From the cell containing the given text, extract its center point as [x, y] coordinate. 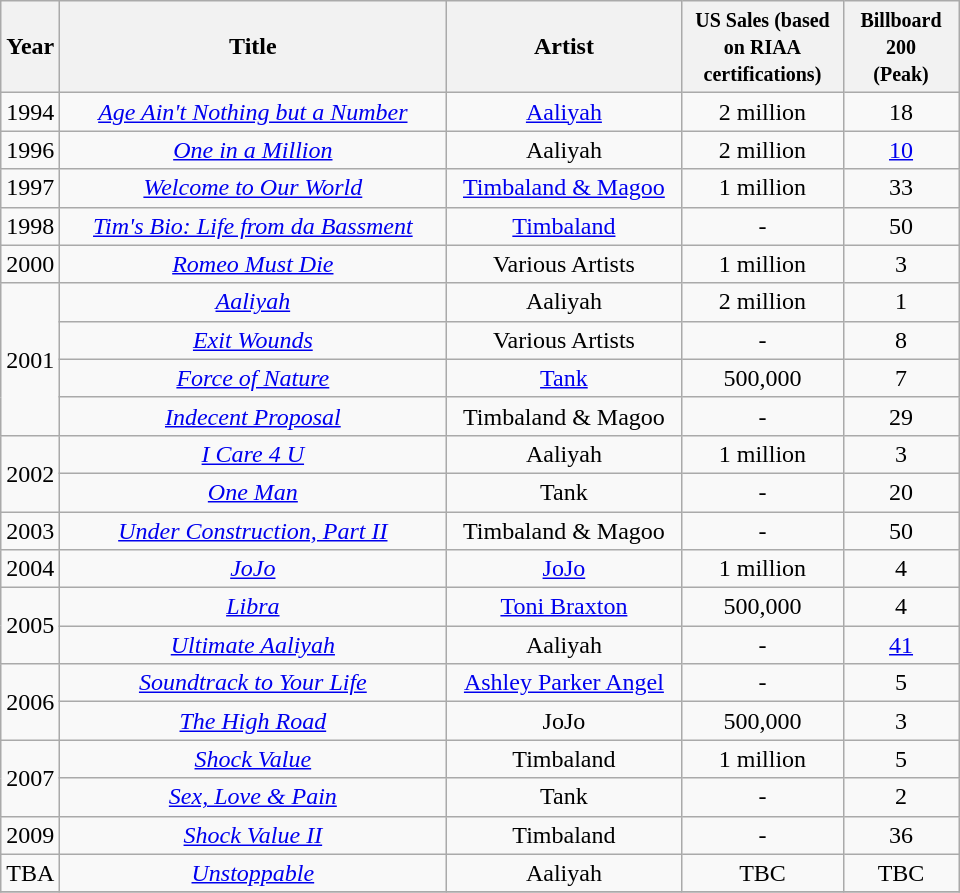
Shock Value [253, 759]
The High Road [253, 721]
2009 [30, 835]
One Man [253, 492]
2004 [30, 569]
2007 [30, 778]
41 [901, 645]
Indecent Proposal [253, 416]
36 [901, 835]
Age Ain't Nothing but a Number [253, 112]
Romeo Must Die [253, 264]
Force of Nature [253, 378]
I Care 4 U [253, 454]
Unstoppable [253, 873]
US Sales (based on RIAA certifications) [762, 47]
Ultimate Aaliyah [253, 645]
Under Construction, Part II [253, 531]
1998 [30, 226]
Exit Wounds [253, 340]
33 [901, 188]
Toni Braxton [564, 607]
Year [30, 47]
8 [901, 340]
Sex, Love & Pain [253, 797]
Artist [564, 47]
Shock Value II [253, 835]
7 [901, 378]
2003 [30, 531]
18 [901, 112]
Ashley Parker Angel [564, 683]
2000 [30, 264]
10 [901, 150]
Libra [253, 607]
2001 [30, 359]
2002 [30, 473]
Tim's Bio: Life from da Bassment [253, 226]
Billboard 200 (Peak) [901, 47]
1997 [30, 188]
1 [901, 302]
Title [253, 47]
29 [901, 416]
2 [901, 797]
Soundtrack to Your Life [253, 683]
2006 [30, 702]
TBA [30, 873]
Welcome to Our World [253, 188]
One in a Million [253, 150]
2005 [30, 626]
20 [901, 492]
1994 [30, 112]
1996 [30, 150]
